Scan for the cell matching the given text and deliver its (X, Y) coordinate at center. 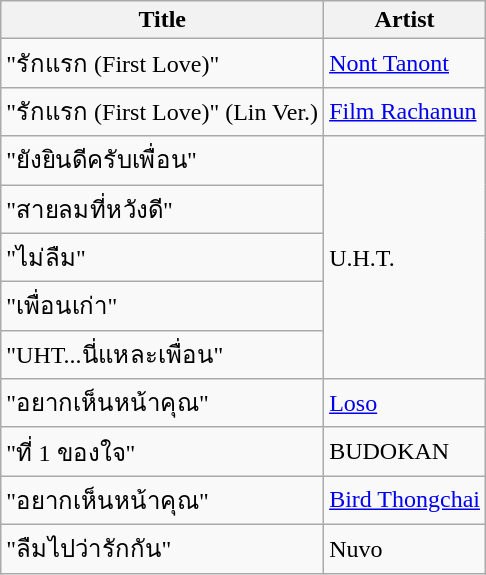
U.H.T. (405, 258)
Title (162, 20)
Loso (405, 404)
"UHT...นี่แหละเพื่อน" (162, 354)
"ยังยินดีครับเพื่อน" (162, 160)
Artist (405, 20)
BUDOKAN (405, 452)
Film Rachanun (405, 112)
"เพื่อนเก่า" (162, 306)
Bird Thongchai (405, 500)
"ลืมไปว่ารักกัน" (162, 548)
Nuvo (405, 548)
"ที่ 1 ของใจ" (162, 452)
"รักแรก (First Love)" (Lin Ver.) (162, 112)
"สายลมที่หวังดี" (162, 208)
"รักแรก (First Love)" (162, 64)
Nont Tanont (405, 64)
"ไม่ลืม" (162, 258)
